Output the (X, Y) coordinate of the center of the cell containing the given text.  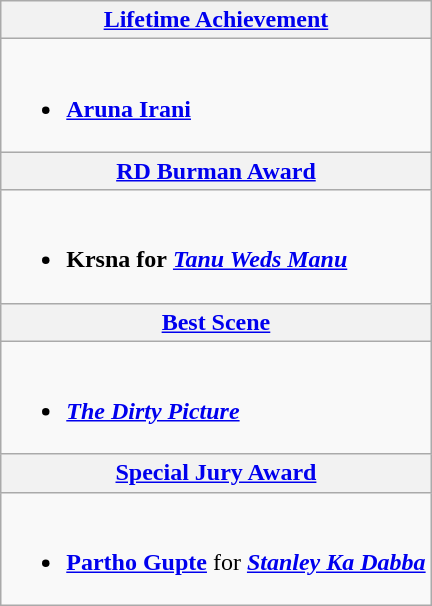
Aruna Irani (216, 96)
Best Scene (216, 322)
The Dirty Picture (216, 398)
Partho Gupte for Stanley Ka Dabba (216, 548)
Krsna for Tanu Weds Manu (216, 246)
Special Jury Award (216, 473)
RD Burman Award (216, 171)
Lifetime Achievement (216, 20)
